Output the [x, y] coordinate of the center of the cell containing the given text.  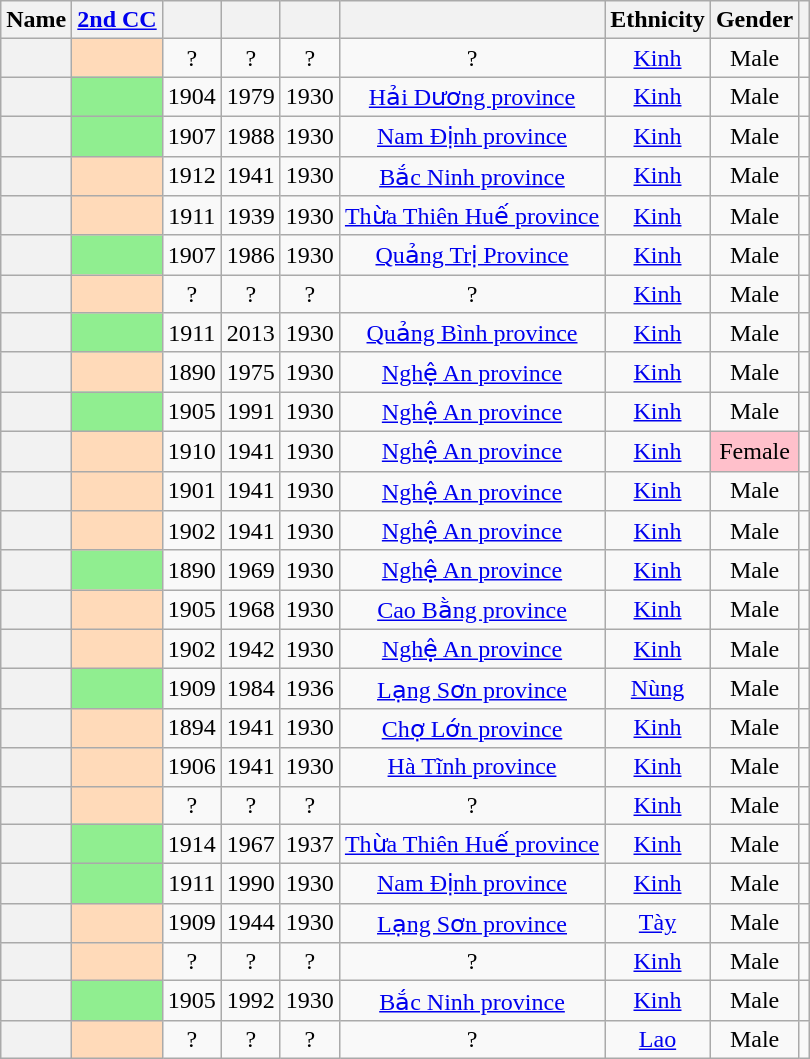
1968 [250, 610]
Quảng Bình province [472, 333]
1910 [192, 451]
1944 [250, 923]
1969 [250, 570]
Hà Tĩnh province [472, 767]
1904 [192, 97]
1936 [310, 689]
1942 [250, 649]
1988 [250, 136]
1984 [250, 689]
Lao [658, 1039]
1979 [250, 97]
1992 [250, 1001]
1967 [250, 844]
1986 [250, 255]
1939 [250, 216]
1912 [192, 176]
1937 [310, 844]
2013 [250, 333]
Cao Bằng province [472, 610]
1906 [192, 767]
1901 [192, 491]
2nd CC [117, 20]
Nùng [658, 689]
Chợ Lớn province [472, 728]
1991 [250, 412]
Name [36, 20]
Hải Dương province [472, 97]
Quảng Trị Province [472, 255]
Female [754, 451]
Ethnicity [658, 20]
1990 [250, 884]
Tày [658, 923]
1894 [192, 728]
1914 [192, 844]
Gender [754, 20]
1975 [250, 372]
